Capture the cell that displays the provided text and extract its (x, y) central coordinate. 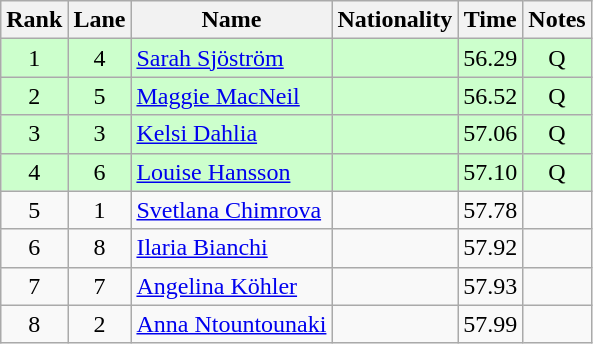
Anna Ntountounaki (232, 324)
Angelina Köhler (232, 286)
57.93 (490, 286)
57.99 (490, 324)
Lane (100, 20)
Sarah Sjöström (232, 58)
Maggie MacNeil (232, 96)
Svetlana Chimrova (232, 210)
Nationality (395, 20)
56.52 (490, 96)
Time (490, 20)
57.92 (490, 248)
Ilaria Bianchi (232, 248)
Name (232, 20)
57.10 (490, 172)
Kelsi Dahlia (232, 134)
Louise Hansson (232, 172)
56.29 (490, 58)
Rank (34, 20)
57.78 (490, 210)
57.06 (490, 134)
Notes (557, 20)
